Locate the cell with the specified text and output its (X, Y) center coordinate. 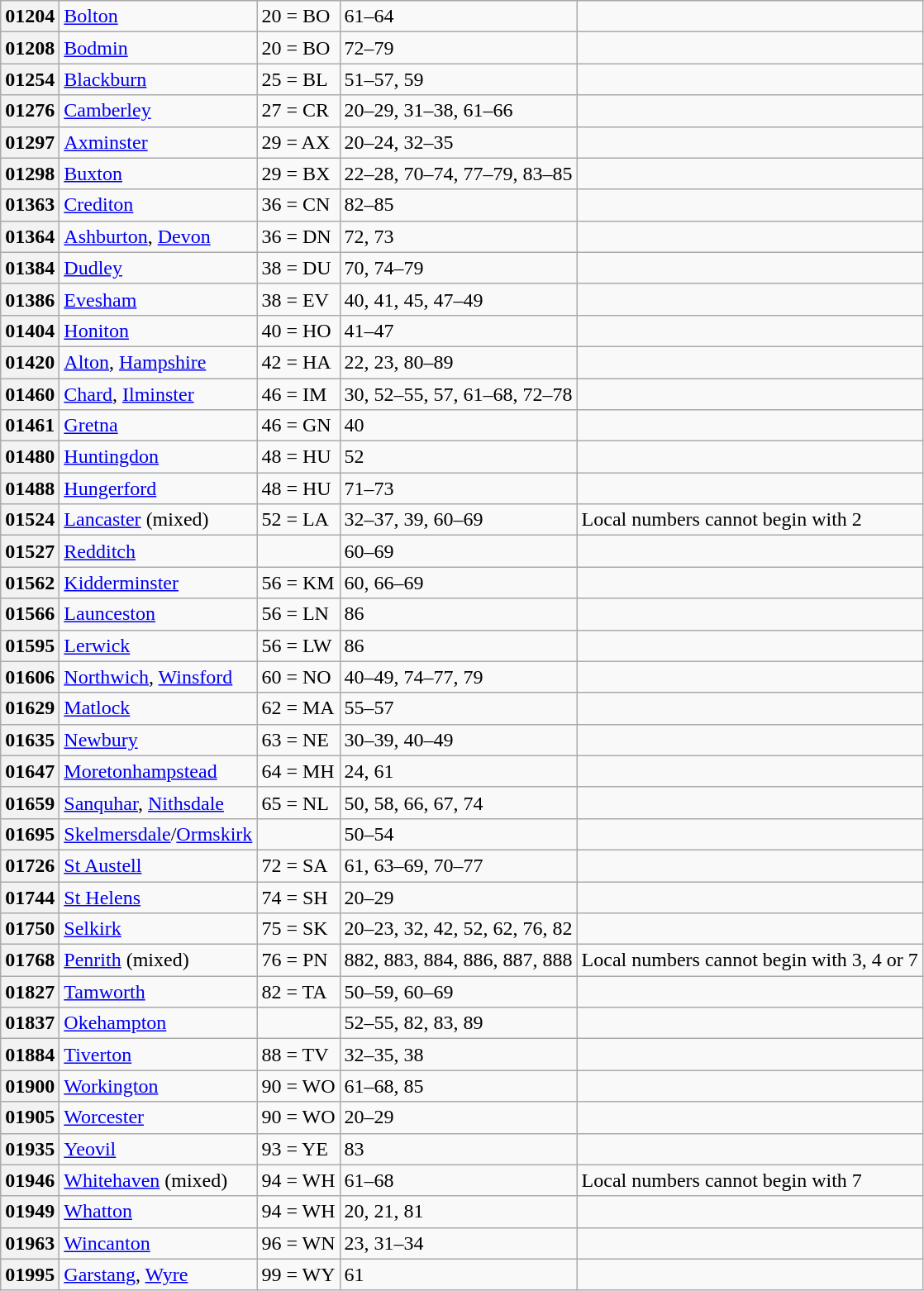
Wincanton (159, 1243)
01386 (30, 299)
Honiton (159, 331)
40 = HO (298, 331)
01750 (30, 929)
Chard, Ilminster (159, 394)
01276 (30, 111)
62 = MA (298, 708)
01364 (30, 236)
56 = LW (298, 645)
01297 (30, 142)
01527 (30, 551)
Worcester (159, 1117)
Huntingdon (159, 457)
83 (458, 1149)
Local numbers cannot begin with 3, 4 or 7 (750, 960)
20–23, 32, 42, 52, 62, 76, 82 (458, 929)
36 = CN (298, 205)
882, 883, 884, 886, 887, 888 (458, 960)
99 = WY (298, 1274)
36 = DN (298, 236)
29 = AX (298, 142)
01837 (30, 1023)
01524 (30, 520)
52 = LA (298, 520)
Selkirk (159, 929)
60, 66–69 (458, 583)
01488 (30, 488)
71–73 (458, 488)
32–37, 39, 60–69 (458, 520)
Yeovil (159, 1149)
46 = IM (298, 394)
52 (458, 457)
Blackburn (159, 79)
61–64 (458, 17)
Penrith (mixed) (159, 960)
Axminster (159, 142)
Garstang, Wyre (159, 1274)
50, 58, 66, 67, 74 (458, 803)
01480 (30, 457)
30, 52–55, 57, 61–68, 72–78 (458, 394)
Whitehaven (mixed) (159, 1180)
01935 (30, 1149)
St Helens (159, 897)
Gretna (159, 426)
01768 (30, 960)
01566 (30, 614)
22–28, 70–74, 77–79, 83–85 (458, 174)
70, 74–79 (458, 268)
50–54 (458, 834)
01949 (30, 1212)
Tiverton (159, 1055)
61 (458, 1274)
64 = MH (298, 771)
01595 (30, 645)
Workington (159, 1086)
96 = WN (298, 1243)
Crediton (159, 205)
01946 (30, 1180)
Sanquhar, Nithsdale (159, 803)
72, 73 (458, 236)
Tamworth (159, 992)
24, 61 (458, 771)
Northwich, Winsford (159, 677)
01995 (30, 1274)
42 = HA (298, 362)
Camberley (159, 111)
01606 (30, 677)
01254 (30, 79)
01726 (30, 865)
01659 (30, 803)
01208 (30, 48)
40 (458, 426)
Moretonhampstead (159, 771)
Kidderminster (159, 583)
Lancaster (mixed) (159, 520)
56 = KM (298, 583)
Local numbers cannot begin with 2 (750, 520)
40–49, 74–77, 79 (458, 677)
50–59, 60–69 (458, 992)
93 = YE (298, 1149)
32–35, 38 (458, 1055)
82 = TA (298, 992)
23, 31–34 (458, 1243)
Hungerford (159, 488)
Ashburton, Devon (159, 236)
20–29, 31–38, 61–66 (458, 111)
01461 (30, 426)
01204 (30, 17)
76 = PN (298, 960)
38 = DU (298, 268)
Dudley (159, 268)
61–68, 85 (458, 1086)
60–69 (458, 551)
52–55, 82, 83, 89 (458, 1023)
Launceston (159, 614)
01884 (30, 1055)
60 = NO (298, 677)
Local numbers cannot begin with 7 (750, 1180)
01695 (30, 834)
Okehampton (159, 1023)
72–79 (458, 48)
22, 23, 80–89 (458, 362)
Evesham (159, 299)
Bodmin (159, 48)
56 = LN (298, 614)
61–68 (458, 1180)
40, 41, 45, 47–49 (458, 299)
Whatton (159, 1212)
Redditch (159, 551)
72 = SA (298, 865)
75 = SK (298, 929)
01827 (30, 992)
Alton, Hampshire (159, 362)
Bolton (159, 17)
01963 (30, 1243)
01635 (30, 740)
65 = NL (298, 803)
55–57 (458, 708)
88 = TV (298, 1055)
20–24, 32–35 (458, 142)
St Austell (159, 865)
01404 (30, 331)
27 = CR (298, 111)
Matlock (159, 708)
51–57, 59 (458, 79)
01420 (30, 362)
74 = SH (298, 897)
01900 (30, 1086)
20, 21, 81 (458, 1212)
01562 (30, 583)
01647 (30, 771)
01384 (30, 268)
46 = GN (298, 426)
01905 (30, 1117)
29 = BX (298, 174)
01629 (30, 708)
01744 (30, 897)
01298 (30, 174)
25 = BL (298, 79)
41–47 (458, 331)
Buxton (159, 174)
82–85 (458, 205)
01460 (30, 394)
Skelmersdale/Ormskirk (159, 834)
01363 (30, 205)
Lerwick (159, 645)
Newbury (159, 740)
61, 63–69, 70–77 (458, 865)
38 = EV (298, 299)
63 = NE (298, 740)
30–39, 40–49 (458, 740)
